Capture the cell that displays the provided text and extract its (x, y) central coordinate. 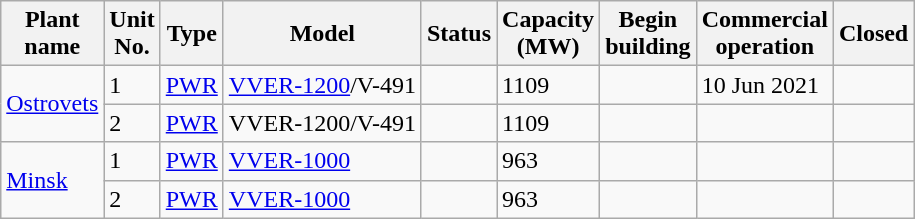
Plantname (52, 34)
Model (322, 34)
Commercialoperation (764, 34)
Capacity(MW) (548, 34)
Minsk (52, 180)
UnitNo. (132, 34)
Beginbuilding (648, 34)
Closed (873, 34)
Ostrovets (52, 104)
Type (192, 34)
10 Jun 2021 (764, 85)
Status (458, 34)
